Detect which cell encompasses the target text, then output its [x, y] center coordinate. 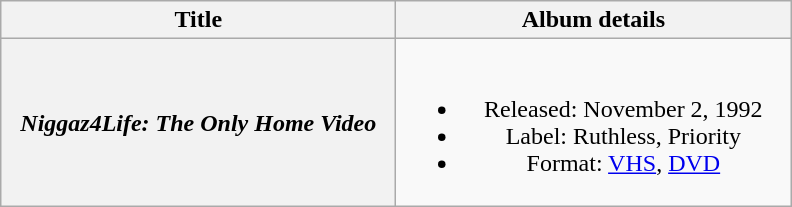
Title [198, 20]
Niggaz4Life: The Only Home Video [198, 122]
Album details [594, 20]
Released: November 2, 1992Label: Ruthless, PriorityFormat: VHS, DVD [594, 122]
